Search for the cell housing the specified text and yield its (X, Y) center coordinate. 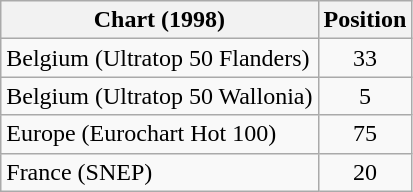
33 (365, 58)
20 (365, 172)
Position (365, 20)
Europe (Eurochart Hot 100) (160, 134)
5 (365, 96)
Belgium (Ultratop 50 Flanders) (160, 58)
France (SNEP) (160, 172)
Belgium (Ultratop 50 Wallonia) (160, 96)
75 (365, 134)
Chart (1998) (160, 20)
